Scan for the cell matching the given text and deliver its (x, y) coordinate at center. 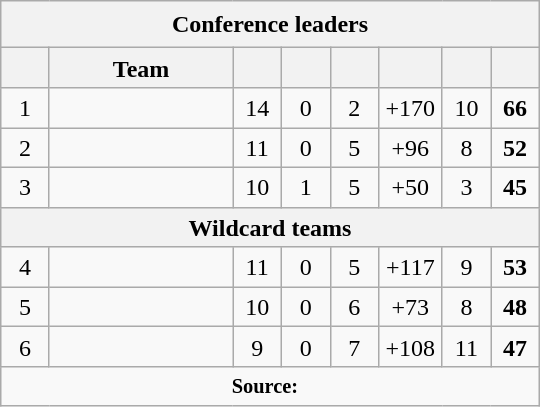
+170 (411, 108)
52 (516, 148)
+117 (411, 267)
4 (26, 267)
+108 (411, 347)
Team (141, 68)
+50 (411, 187)
Wildcard teams (270, 227)
47 (516, 347)
7 (354, 347)
+73 (411, 307)
Source: (270, 386)
45 (516, 187)
+96 (411, 148)
14 (258, 108)
Conference leaders (270, 24)
66 (516, 108)
53 (516, 267)
48 (516, 307)
